Locate the cell with the specified text and output its (x, y) center coordinate. 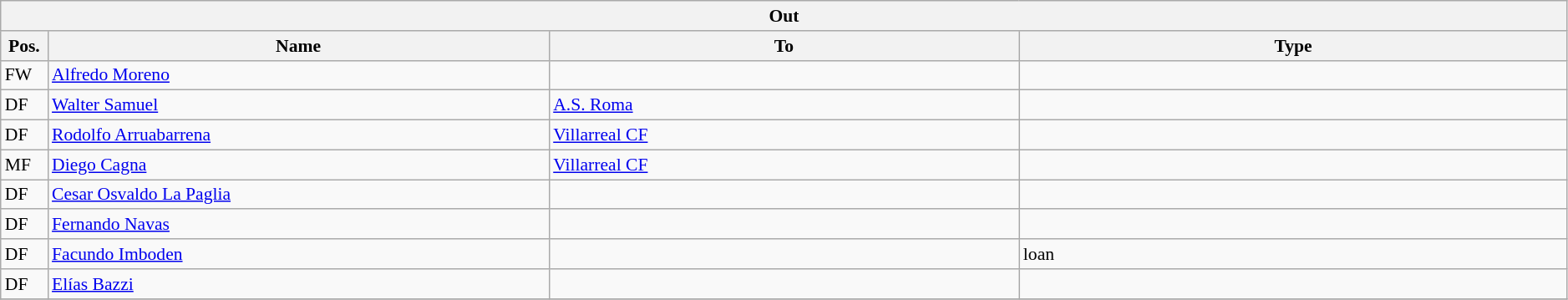
Cesar Osvaldo La Paglia (298, 195)
Alfredo Moreno (298, 75)
Facundo Imboden (298, 254)
Type (1293, 46)
A.S. Roma (784, 105)
loan (1293, 254)
Name (298, 46)
Walter Samuel (298, 105)
Elías Bazzi (298, 284)
Diego Cagna (298, 165)
Out (784, 16)
MF (24, 165)
Fernando Navas (298, 225)
To (784, 46)
Rodolfo Arruabarrena (298, 135)
FW (24, 75)
Pos. (24, 46)
